Return the [x, y] coordinate for the center point of the cell that contains the specified text.  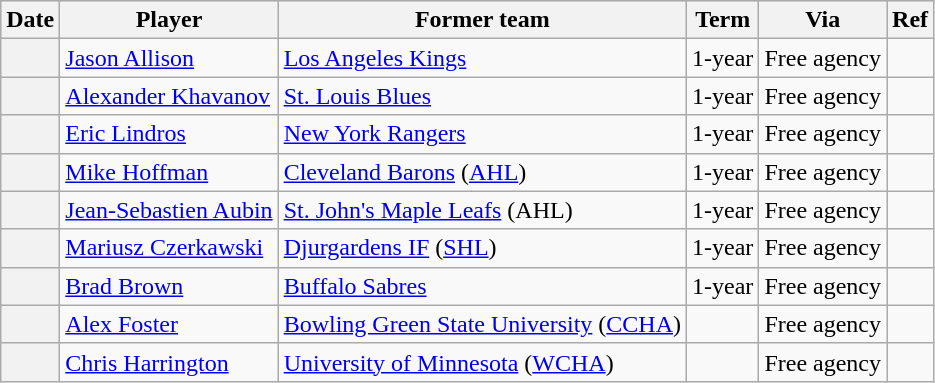
Former team [482, 20]
Date [30, 20]
Djurgardens IF (SHL) [482, 248]
Term [723, 20]
Chris Harrington [169, 362]
St. Louis Blues [482, 96]
Jean-Sebastien Aubin [169, 210]
Los Angeles Kings [482, 58]
Via [823, 20]
New York Rangers [482, 134]
Alexander Khavanov [169, 96]
Alex Foster [169, 324]
Player [169, 20]
Brad Brown [169, 286]
Eric Lindros [169, 134]
St. John's Maple Leafs (AHL) [482, 210]
Bowling Green State University (CCHA) [482, 324]
Cleveland Barons (AHL) [482, 172]
Jason Allison [169, 58]
Buffalo Sabres [482, 286]
Mike Hoffman [169, 172]
Mariusz Czerkawski [169, 248]
University of Minnesota (WCHA) [482, 362]
Ref [910, 20]
